Provide the [X, Y] coordinate of the cell's center where the given text is located.  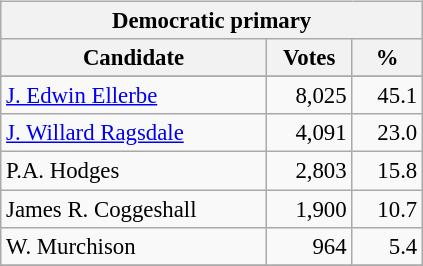
10.7 [388, 209]
45.1 [388, 96]
1,900 [309, 209]
% [388, 58]
4,091 [309, 133]
W. Murchison [134, 246]
James R. Coggeshall [134, 209]
5.4 [388, 246]
J. Willard Ragsdale [134, 133]
8,025 [309, 96]
15.8 [388, 171]
964 [309, 246]
Candidate [134, 58]
2,803 [309, 171]
Democratic primary [212, 21]
Votes [309, 58]
J. Edwin Ellerbe [134, 96]
23.0 [388, 133]
P.A. Hodges [134, 171]
